Extract the [x, y] coordinate from the center of the cell holding the provided text.  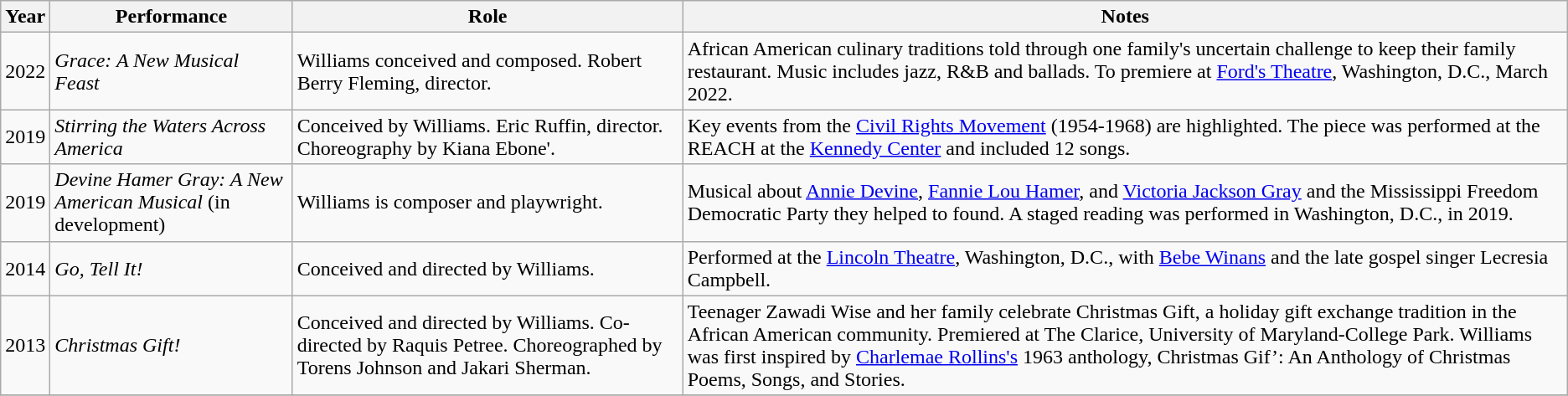
Stirring the Waters Across America [171, 137]
Role [487, 17]
Christmas Gift! [171, 345]
Go, Tell It! [171, 268]
Conceived and directed by Williams. Co-directed by Raquis Petree. Choreographed by Torens Johnson and Jakari Sherman. [487, 345]
Conceived by Williams. Eric Ruffin, director. Choreography by Kiana Ebone'. [487, 137]
2022 [25, 71]
2013 [25, 345]
Conceived and directed by Williams. [487, 268]
Notes [1125, 17]
2014 [25, 268]
Williams conceived and composed. Robert Berry Fleming, director. [487, 71]
Grace: A New Musical Feast [171, 71]
Devine Hamer Gray: A New American Musical (in development) [171, 203]
Williams is composer and playwright. [487, 203]
Year [25, 17]
Performed at the Lincoln Theatre, Washington, D.C., with Bebe Winans and the late gospel singer Lecresia Campbell. [1125, 268]
Performance [171, 17]
